From the cell containing the given text, extract its center point as (x, y) coordinate. 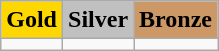
Silver (98, 20)
Bronze (176, 20)
Gold (32, 20)
